Pinpoint the cell where the given text exists, returning its [X, Y] midpoint coordinate. 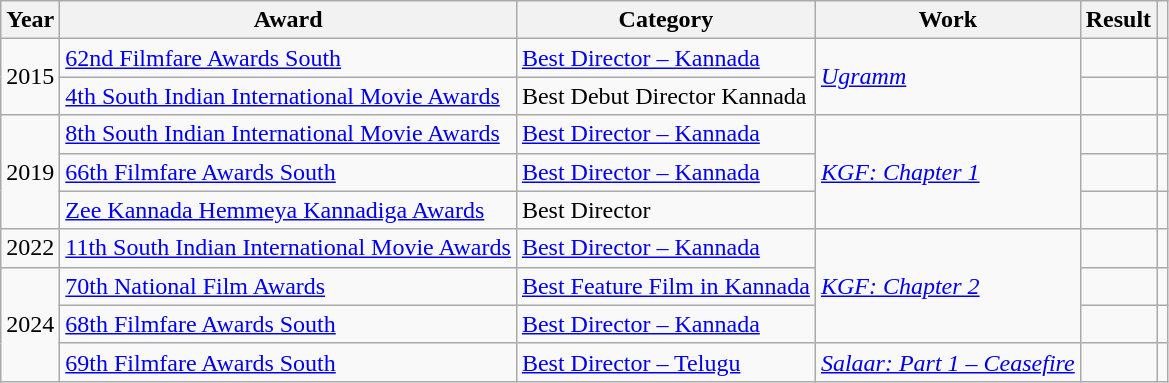
66th Filmfare Awards South [288, 172]
Ugramm [948, 77]
11th South Indian International Movie Awards [288, 248]
Category [666, 20]
Year [30, 20]
2015 [30, 77]
68th Filmfare Awards South [288, 324]
8th South Indian International Movie Awards [288, 134]
Work [948, 20]
Best Debut Director Kannada [666, 96]
Zee Kannada Hemmeya Kannadiga Awards [288, 210]
Salaar: Part 1 – Ceasefire [948, 362]
2019 [30, 172]
62nd Filmfare Awards South [288, 58]
Result [1118, 20]
Best Director – Telugu [666, 362]
2022 [30, 248]
Best Feature Film in Kannada [666, 286]
KGF: Chapter 2 [948, 286]
70th National Film Awards [288, 286]
2024 [30, 324]
4th South Indian International Movie Awards [288, 96]
KGF: Chapter 1 [948, 172]
Award [288, 20]
Best Director [666, 210]
69th Filmfare Awards South [288, 362]
